Locate the cell with the specified text and output its [x, y] center coordinate. 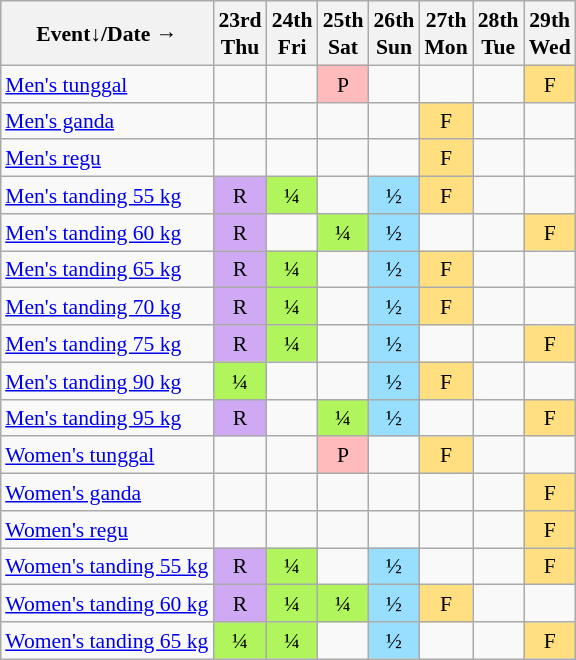
Men's tanding 60 kg [106, 232]
28thTue [498, 33]
Event↓/Date → [106, 33]
24thFri [292, 33]
Women's tunggal [106, 454]
Men's tanding 90 kg [106, 380]
Men's tanding 75 kg [106, 344]
Men's tunggal [106, 84]
Women's ganda [106, 492]
25thSat [344, 33]
Women's regu [106, 528]
Women's tanding 65 kg [106, 640]
23rdThu [240, 33]
27thMon [446, 33]
Men's ganda [106, 120]
Women's tanding 55 kg [106, 566]
26thSun [394, 33]
Men's tanding 65 kg [106, 268]
Women's tanding 60 kg [106, 604]
Men's tanding 55 kg [106, 194]
Men's tanding 95 kg [106, 418]
Men's regu [106, 158]
29thWed [550, 33]
Men's tanding 70 kg [106, 306]
